Detect which cell encompasses the target text, then output its [X, Y] center coordinate. 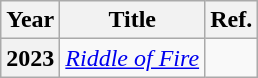
Title [132, 20]
2023 [30, 58]
Year [30, 20]
Riddle of Fire [132, 58]
Ref. [232, 20]
